Output the [x, y] coordinate of the center of the cell containing the given text.  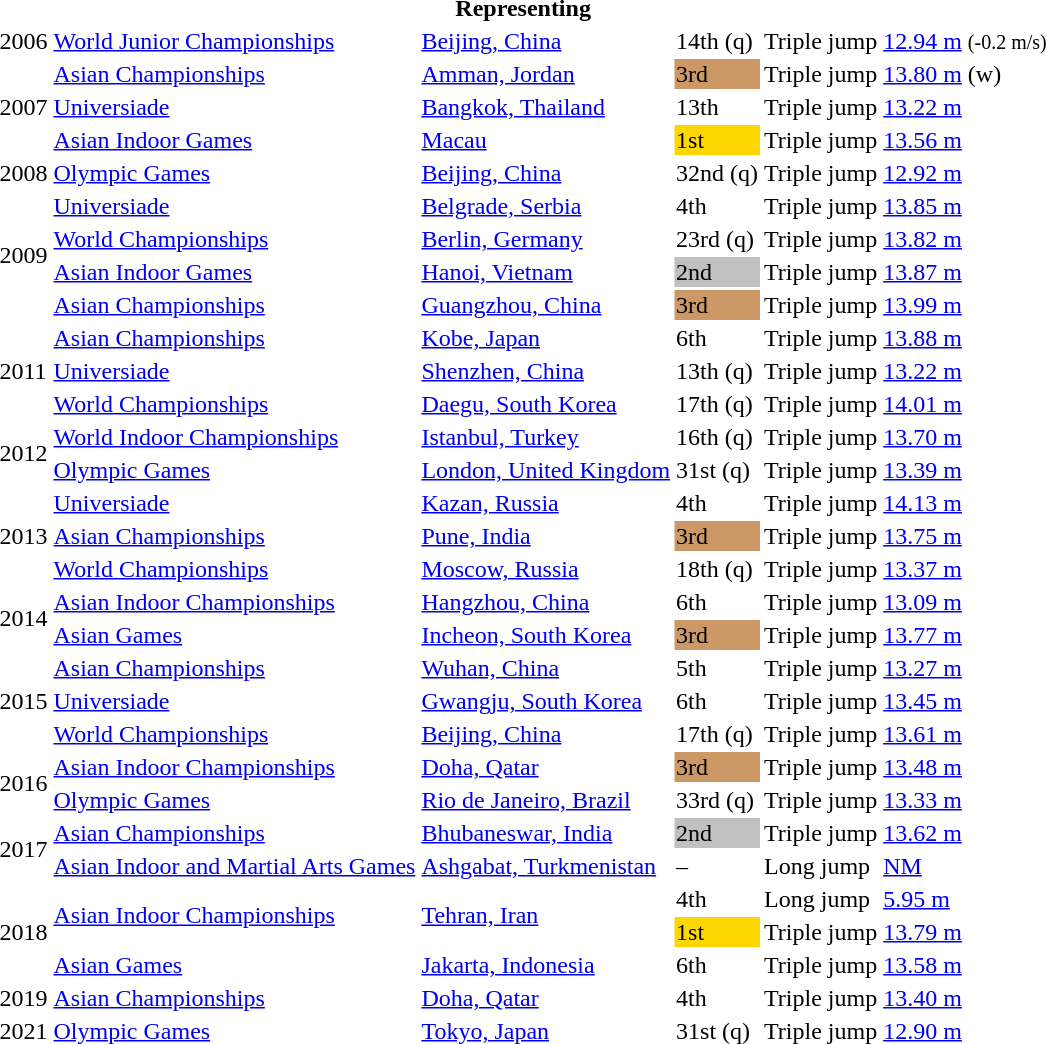
Bangkok, Thailand [546, 107]
Belgrade, Serbia [546, 206]
31st (q) [718, 470]
Hanoi, Vietnam [546, 272]
Guangzhou, China [546, 305]
Moscow, Russia [546, 569]
18th (q) [718, 569]
Gwangju, South Korea [546, 701]
World Junior Championships [234, 41]
23rd (q) [718, 239]
5th [718, 668]
Ashgabat, Turkmenistan [546, 866]
Macau [546, 140]
Bhubaneswar, India [546, 833]
London, United Kingdom [546, 470]
Jakarta, Indonesia [546, 965]
Pune, India [546, 536]
13th (q) [718, 371]
Tehran, Iran [546, 916]
Wuhan, China [546, 668]
Kobe, Japan [546, 338]
13th [718, 107]
World Indoor Championships [234, 437]
Shenzhen, China [546, 371]
– [718, 866]
Istanbul, Turkey [546, 437]
33rd (q) [718, 800]
Incheon, South Korea [546, 635]
Daegu, South Korea [546, 404]
16th (q) [718, 437]
32nd (q) [718, 173]
Asian Indoor and Martial Arts Games [234, 866]
Berlin, Germany [546, 239]
14th (q) [718, 41]
Kazan, Russia [546, 503]
Hangzhou, China [546, 602]
Rio de Janeiro, Brazil [546, 800]
Amman, Jordan [546, 74]
